Identify which cell holds the provided text, then report its [X, Y] central coordinate. 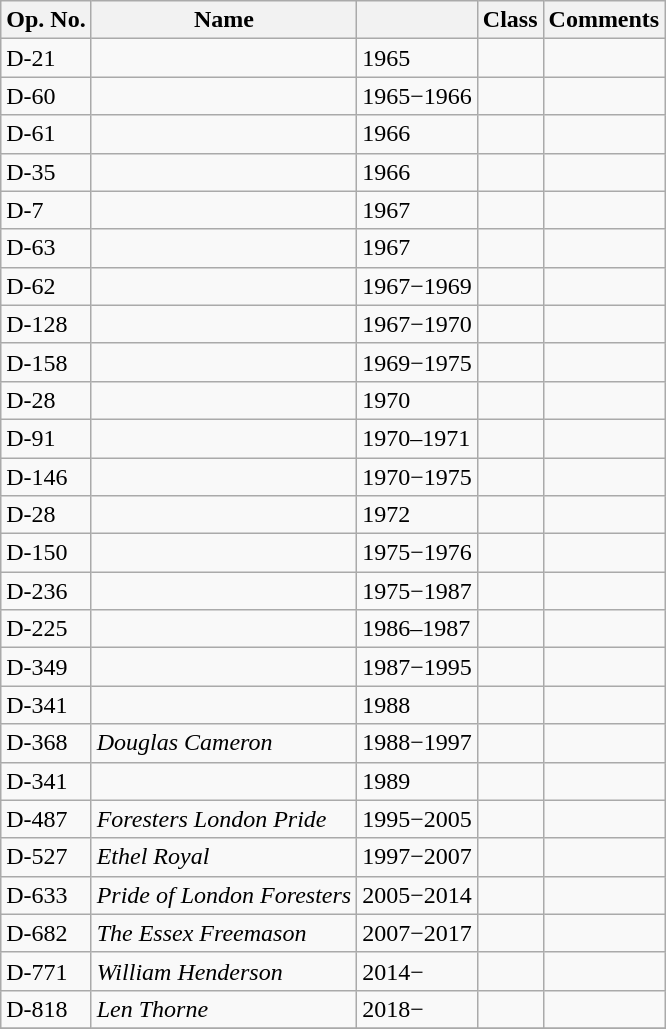
1997−2007 [418, 857]
D-91 [46, 438]
D-21 [46, 58]
D-236 [46, 591]
1975−1987 [418, 591]
The Essex Freemason [224, 933]
1989 [418, 781]
2014− [418, 971]
Class [510, 20]
D-487 [46, 819]
1969−1975 [418, 362]
Comments [604, 20]
D-225 [46, 629]
1970 [418, 400]
D-771 [46, 971]
1965−1966 [418, 96]
D-633 [46, 895]
D-60 [46, 96]
1988 [418, 705]
1988−1997 [418, 743]
Foresters London Pride [224, 819]
2007−2017 [418, 933]
2018− [418, 1009]
William Henderson [224, 971]
1995−2005 [418, 819]
D-818 [46, 1009]
D-682 [46, 933]
D-146 [46, 477]
D-63 [46, 248]
1967−1969 [418, 286]
1987−1995 [418, 667]
Len Thorne [224, 1009]
D-150 [46, 553]
Douglas Cameron [224, 743]
1970−1975 [418, 477]
2005−2014 [418, 895]
D-61 [46, 134]
1967−1970 [418, 324]
Op. No. [46, 20]
Ethel Royal [224, 857]
D-527 [46, 857]
Pride of London Foresters [224, 895]
D-349 [46, 667]
D-35 [46, 172]
1965 [418, 58]
Name [224, 20]
1972 [418, 515]
D-7 [46, 210]
D-128 [46, 324]
D-62 [46, 286]
D-368 [46, 743]
D-158 [46, 362]
1970–1971 [418, 438]
1975−1976 [418, 553]
1986–1987 [418, 629]
